Capture the cell that displays the provided text and extract its (X, Y) central coordinate. 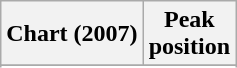
Chart (2007) (72, 34)
Peakposition (189, 34)
